Output the [x, y] coordinate of the center of the cell containing the given text.  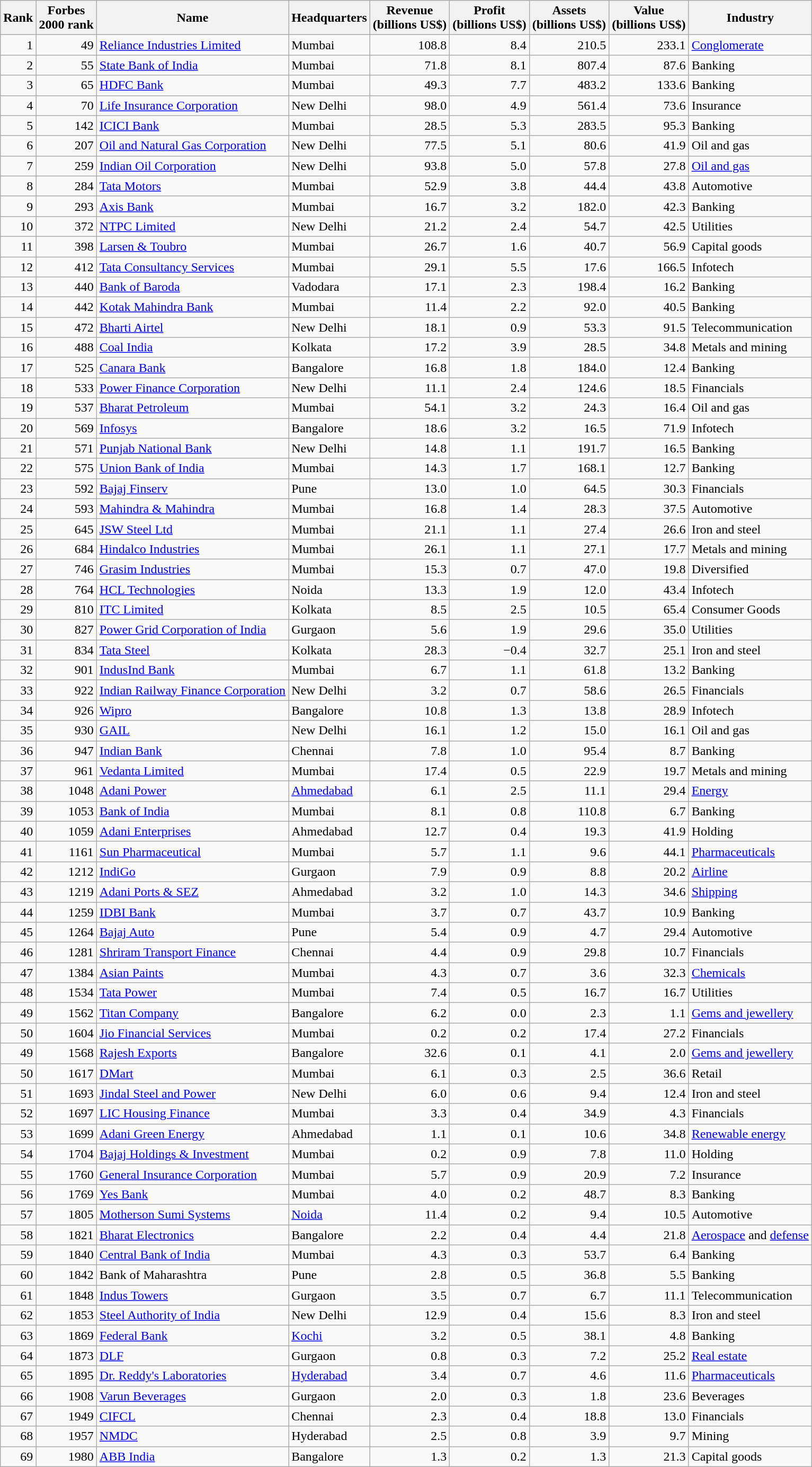
14.8 [409, 448]
HDFC Bank [192, 85]
1704 [66, 1154]
37.5 [649, 509]
571 [66, 448]
Axis Bank [192, 206]
NMDC [192, 1436]
Consumer Goods [750, 610]
18.8 [569, 1416]
Industry [750, 18]
1281 [66, 953]
1949 [66, 1416]
483.2 [569, 85]
27.8 [649, 166]
29.8 [569, 953]
25.1 [649, 650]
Punjab National Bank [192, 448]
0.6 [489, 1093]
947 [66, 751]
15.3 [409, 569]
1568 [66, 1053]
10 [18, 226]
HCL Technologies [192, 590]
1.6 [489, 246]
Canara Bank [192, 368]
32.7 [569, 650]
Bajaj Finserv [192, 488]
63 [18, 1336]
32 [18, 670]
293 [66, 206]
General Insurance Corporation [192, 1174]
3.8 [489, 186]
5.1 [489, 146]
Airline [750, 872]
807.4 [569, 65]
58 [18, 1235]
7.7 [489, 85]
22 [18, 468]
Value(billions US$) [649, 18]
Indian Bank [192, 751]
Revenue(billions US$) [409, 18]
47.0 [569, 569]
Adani Ports & SEZ [192, 892]
3.6 [569, 973]
1617 [66, 1073]
4.1 [569, 1053]
65.4 [649, 610]
2 [18, 65]
98.0 [409, 105]
44.4 [569, 186]
38.1 [569, 1336]
16 [18, 348]
5.0 [489, 166]
53 [18, 1134]
Headquarters [329, 18]
537 [66, 408]
4.8 [649, 1336]
1384 [66, 973]
3.5 [409, 1295]
746 [66, 569]
442 [66, 307]
Federal Bank [192, 1336]
32.6 [409, 1053]
53.3 [569, 327]
Tata Steel [192, 650]
4.7 [569, 932]
25.2 [649, 1356]
30.3 [649, 488]
810 [66, 610]
LIC Housing Finance [192, 1114]
Asian Paints [192, 973]
210.5 [569, 45]
488 [66, 348]
IndiGo [192, 872]
Motherson Sumi Systems [192, 1214]
26.5 [649, 690]
Tata Power [192, 993]
10.6 [569, 1134]
21.3 [649, 1456]
22.9 [569, 771]
4.0 [409, 1194]
1869 [66, 1336]
Bharat Electronics [192, 1235]
69 [18, 1456]
17.2 [409, 348]
Power Finance Corporation [192, 388]
3.7 [409, 912]
13.2 [649, 670]
827 [66, 630]
11 [18, 246]
133.6 [649, 85]
3 [18, 85]
Indian Oil Corporation [192, 166]
27.2 [649, 1033]
8.5 [409, 610]
20.9 [569, 1174]
575 [66, 468]
561.4 [569, 105]
3.4 [409, 1376]
26.1 [409, 549]
Bajaj Auto [192, 932]
Renewable energy [750, 1134]
29.1 [409, 266]
28.9 [649, 710]
259 [66, 166]
412 [66, 266]
17.1 [409, 287]
8.7 [649, 751]
Adani Enterprises [192, 831]
42 [18, 872]
19.8 [649, 569]
Rank [18, 18]
569 [66, 428]
Coal India [192, 348]
61.8 [569, 670]
926 [66, 710]
JSW Steel Ltd [192, 529]
54.1 [409, 408]
37 [18, 771]
1219 [66, 892]
43.7 [569, 912]
28 [18, 590]
6.0 [409, 1093]
8 [18, 186]
834 [66, 650]
Adani Green Energy [192, 1134]
525 [66, 368]
93.8 [409, 166]
8.8 [569, 872]
Mahindra & Mahindra [192, 509]
901 [66, 670]
7.4 [409, 993]
Kochi [329, 1336]
Steel Authority of India [192, 1315]
1957 [66, 1436]
24 [18, 509]
440 [66, 287]
168.1 [569, 468]
1821 [66, 1235]
6.2 [409, 1013]
27.1 [569, 549]
36.8 [569, 1275]
56.9 [649, 246]
60 [18, 1275]
27.4 [569, 529]
48.7 [569, 1194]
4 [18, 105]
5.4 [409, 932]
9 [18, 206]
1562 [66, 1013]
NTPC Limited [192, 226]
54 [18, 1154]
1259 [66, 912]
43.4 [649, 590]
398 [66, 246]
Name [192, 18]
1604 [66, 1033]
51 [18, 1093]
64 [18, 1356]
1693 [66, 1093]
95.4 [569, 751]
Oil and Natural Gas Corporation [192, 146]
110.8 [569, 811]
67 [18, 1416]
27 [18, 569]
6.4 [649, 1255]
52.9 [409, 186]
33 [18, 690]
54.7 [569, 226]
Beverages [750, 1396]
92.0 [569, 307]
1760 [66, 1174]
26 [18, 549]
1908 [66, 1396]
40.7 [569, 246]
77.5 [409, 146]
12.9 [409, 1315]
1980 [66, 1456]
Diversified [750, 569]
1534 [66, 993]
43 [18, 892]
13.3 [409, 590]
684 [66, 549]
30 [18, 630]
922 [66, 690]
70 [66, 105]
56 [18, 1194]
80.6 [569, 146]
57 [18, 1214]
1853 [66, 1315]
17 [18, 368]
41 [18, 851]
1053 [66, 811]
1059 [66, 831]
4.6 [569, 1376]
36.6 [649, 1073]
17.7 [649, 549]
23.6 [649, 1396]
Shriram Transport Finance [192, 953]
Conglomerate [750, 45]
184.0 [569, 368]
11.0 [649, 1154]
24.3 [569, 408]
45 [18, 932]
Assets(billions US$) [569, 18]
Rajesh Exports [192, 1053]
1895 [66, 1376]
59 [18, 1255]
49.3 [409, 85]
Profit(billions US$) [489, 18]
1769 [66, 1194]
4.9 [489, 105]
14 [18, 307]
26.7 [409, 246]
CIFCL [192, 1416]
48 [18, 993]
16.4 [649, 408]
191.7 [569, 448]
13.8 [569, 710]
Dr. Reddy's Laboratories [192, 1376]
233.1 [649, 45]
52 [18, 1114]
57.8 [569, 166]
Life Insurance Corporation [192, 105]
12.0 [569, 590]
1212 [66, 872]
10.9 [649, 912]
5.6 [409, 630]
207 [66, 146]
61 [18, 1295]
142 [66, 126]
Power Grid Corporation of India [192, 630]
9.7 [649, 1436]
ITC Limited [192, 610]
Jio Financial Services [192, 1033]
Retail [750, 1073]
58.6 [569, 690]
26.6 [649, 529]
8.4 [489, 45]
593 [66, 509]
87.6 [649, 65]
DLF [192, 1356]
Tata Motors [192, 186]
16.2 [649, 287]
64.5 [569, 488]
Energy [750, 791]
Hindalco Industries [192, 549]
Aerospace and defense [750, 1235]
10.7 [649, 953]
19 [18, 408]
Bank of Maharashtra [192, 1275]
Bank of Baroda [192, 287]
284 [66, 186]
31 [18, 650]
39 [18, 811]
Union Bank of India [192, 468]
15 [18, 327]
1697 [66, 1114]
42.3 [649, 206]
182.0 [569, 206]
Bajaj Holdings & Investment [192, 1154]
62 [18, 1315]
35.0 [649, 630]
Tata Consultancy Services [192, 266]
Mining [750, 1436]
7 [18, 166]
764 [66, 590]
7.9 [409, 872]
1842 [66, 1275]
472 [66, 327]
1873 [66, 1356]
Chemicals [750, 973]
1161 [66, 851]
Infosys [192, 428]
1840 [66, 1255]
IDBI Bank [192, 912]
Bharat Petroleum [192, 408]
9.6 [569, 851]
Central Bank of India [192, 1255]
Indian Railway Finance Corporation [192, 690]
Bank of India [192, 811]
34.6 [649, 892]
68 [18, 1436]
20 [18, 428]
40 [18, 831]
20.2 [649, 872]
71.9 [649, 428]
Bharti Airtel [192, 327]
15.0 [569, 731]
42.5 [649, 226]
21.8 [649, 1235]
21.1 [409, 529]
1805 [66, 1214]
372 [66, 226]
3.3 [409, 1114]
1.7 [489, 468]
21 [18, 448]
ICICI Bank [192, 126]
Indus Towers [192, 1295]
108.8 [409, 45]
47 [18, 973]
19.3 [569, 831]
533 [66, 388]
15.6 [569, 1315]
Forbes 2000 rank [66, 18]
DMart [192, 1073]
11.6 [649, 1376]
Titan Company [192, 1013]
34 [18, 710]
23 [18, 488]
0.0 [489, 1013]
44 [18, 912]
283.5 [569, 126]
1699 [66, 1134]
46 [18, 953]
73.6 [649, 105]
Yes Bank [192, 1194]
91.5 [649, 327]
Real estate [750, 1356]
930 [66, 731]
645 [66, 529]
Reliance Industries Limited [192, 45]
Kotak Mahindra Bank [192, 307]
IndusInd Bank [192, 670]
1848 [66, 1295]
1.2 [489, 731]
38 [18, 791]
18 [18, 388]
32.3 [649, 973]
State Bank of India [192, 65]
1264 [66, 932]
29 [18, 610]
34.9 [569, 1114]
18.1 [409, 327]
17.6 [569, 266]
GAIL [192, 731]
592 [66, 488]
29.6 [569, 630]
ABB India [192, 1456]
124.6 [569, 388]
44.1 [649, 851]
Vedanta Limited [192, 771]
12 [18, 266]
71.8 [409, 65]
Larsen & Toubro [192, 246]
1048 [66, 791]
10.8 [409, 710]
21.2 [409, 226]
40.5 [649, 307]
2.8 [409, 1275]
−0.4 [489, 650]
1.4 [489, 509]
18.5 [649, 388]
198.4 [569, 287]
166.5 [649, 266]
Wipro [192, 710]
Sun Pharmaceutical [192, 851]
66 [18, 1396]
1 [18, 45]
19.7 [649, 771]
5 [18, 126]
53.7 [569, 1255]
36 [18, 751]
5.3 [489, 126]
Grasim Industries [192, 569]
6 [18, 146]
961 [66, 771]
35 [18, 731]
13 [18, 287]
Vadodara [329, 287]
Shipping [750, 892]
Jindal Steel and Power [192, 1093]
95.3 [649, 126]
43.8 [649, 186]
Adani Power [192, 791]
Varun Beverages [192, 1396]
25 [18, 529]
18.6 [409, 428]
